Capture the cell that displays the provided text and extract its [X, Y] central coordinate. 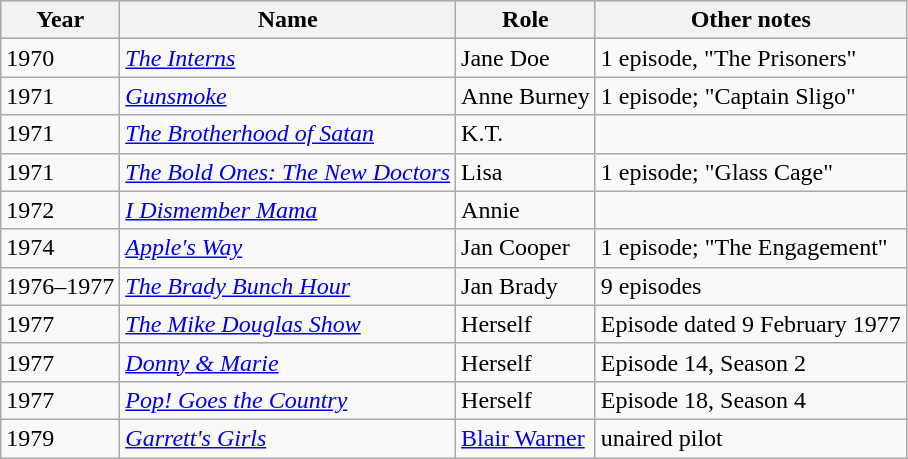
Episode 14, Season 2 [750, 362]
Episode 18, Season 4 [750, 400]
unaired pilot [750, 438]
Jan Cooper [526, 248]
1970 [60, 58]
Name [288, 20]
The Brotherhood of Satan [288, 134]
Year [60, 20]
Lisa [526, 172]
9 episodes [750, 286]
1 episode; "Glass Cage" [750, 172]
Garrett's Girls [288, 438]
The Brady Bunch Hour [288, 286]
1 episode; "The Engagement" [750, 248]
The Interns [288, 58]
The Mike Douglas Show [288, 324]
I Dismember Mama [288, 210]
1972 [60, 210]
1 episode; "Captain Sligo" [750, 96]
Blair Warner [526, 438]
Gunsmoke [288, 96]
1979 [60, 438]
Annie [526, 210]
Jane Doe [526, 58]
1976–1977 [60, 286]
Episode dated 9 February 1977 [750, 324]
The Bold Ones: The New Doctors [288, 172]
1 episode, "The Prisoners" [750, 58]
1974 [60, 248]
Pop! Goes the Country [288, 400]
Donny & Marie [288, 362]
Jan Brady [526, 286]
Role [526, 20]
Anne Burney [526, 96]
Other notes [750, 20]
K.T. [526, 134]
Apple's Way [288, 248]
